Determine the (x, y) coordinate at the center of the cell enclosing the given text.  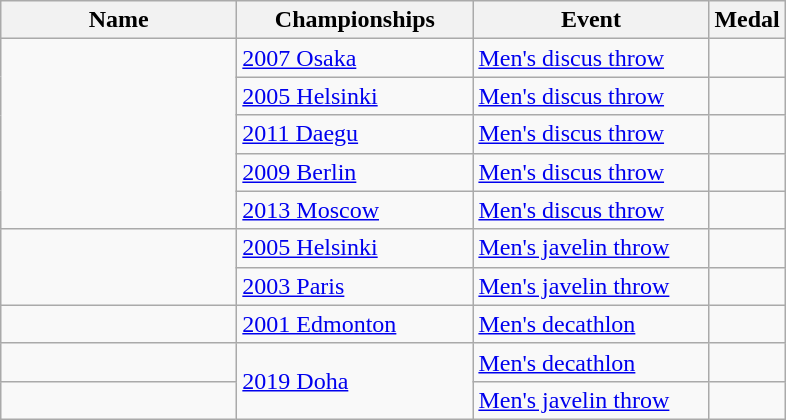
2013 Moscow (355, 210)
Name (119, 20)
2003 Paris (355, 286)
2011 Daegu (355, 134)
2007 Osaka (355, 58)
2019 Doha (355, 381)
Medal (747, 20)
2009 Berlin (355, 172)
2001 Edmonton (355, 324)
Championships (355, 20)
Event (591, 20)
